From the cell containing the given text, extract its center point as (x, y) coordinate. 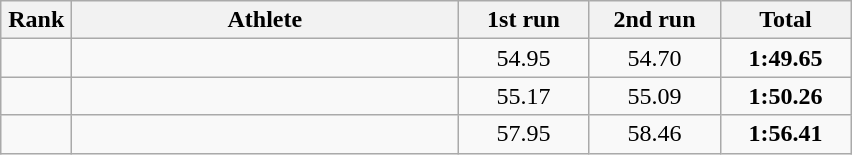
Total (786, 20)
1:49.65 (786, 58)
1st run (524, 20)
1:50.26 (786, 96)
1:56.41 (786, 134)
58.46 (654, 134)
Athlete (265, 20)
2nd run (654, 20)
54.95 (524, 58)
Rank (36, 20)
57.95 (524, 134)
55.09 (654, 96)
55.17 (524, 96)
54.70 (654, 58)
